Return [X, Y] of the center of cell containing provided text 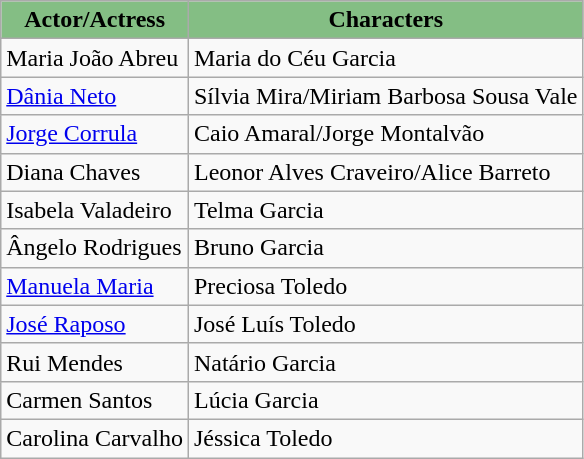
Lúcia Garcia [386, 400]
Manuela Maria [95, 286]
José Raposo [95, 324]
Isabela Valadeiro [95, 210]
Preciosa Toledo [386, 286]
Jorge Corrula [95, 134]
Telma Garcia [386, 210]
Leonor Alves Craveiro/Alice Barreto [386, 172]
Jéssica Toledo [386, 438]
Caio Amaral/Jorge Montalvão [386, 134]
Characters [386, 20]
Sílvia Mira/Miriam Barbosa Sousa Vale [386, 96]
Maria João Abreu [95, 58]
Bruno Garcia [386, 248]
Carmen Santos [95, 400]
Maria do Céu Garcia [386, 58]
Actor/Actress [95, 20]
Diana Chaves [95, 172]
José Luís Toledo [386, 324]
Carolina Carvalho [95, 438]
Natário Garcia [386, 362]
Dânia Neto [95, 96]
Ângelo Rodrigues [95, 248]
Rui Mendes [95, 362]
